Pinpoint the cell where the given text exists, returning its (X, Y) midpoint coordinate. 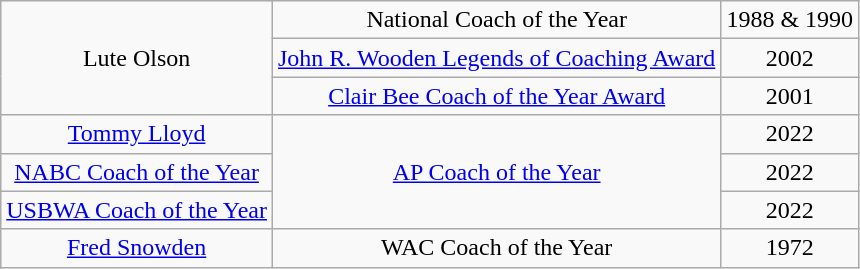
Tommy Lloyd (137, 134)
WAC Coach of the Year (496, 248)
2002 (790, 58)
Lute Olson (137, 58)
Clair Bee Coach of the Year Award (496, 96)
USBWA Coach of the Year (137, 210)
National Coach of the Year (496, 20)
NABC Coach of the Year (137, 172)
AP Coach of the Year (496, 172)
Fred Snowden (137, 248)
2001 (790, 96)
John R. Wooden Legends of Coaching Award (496, 58)
1988 & 1990 (790, 20)
1972 (790, 248)
